Return (X, Y) of the center of cell containing provided text 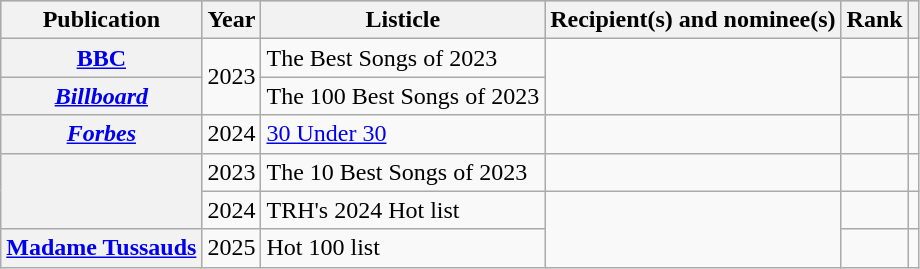
Rank (874, 20)
The 100 Best Songs of 2023 (403, 96)
Madame Tussauds (102, 248)
BBC (102, 58)
TRH's 2024 Hot list (403, 210)
The Best Songs of 2023 (403, 58)
30 Under 30 (403, 134)
Listicle (403, 20)
Forbes (102, 134)
Year (232, 20)
Publication (102, 20)
The 10 Best Songs of 2023 (403, 172)
2025 (232, 248)
Hot 100 list (403, 248)
Recipient(s) and nominee(s) (693, 20)
Billboard (102, 96)
